Identify which cell holds the provided text, then report its [X, Y] central coordinate. 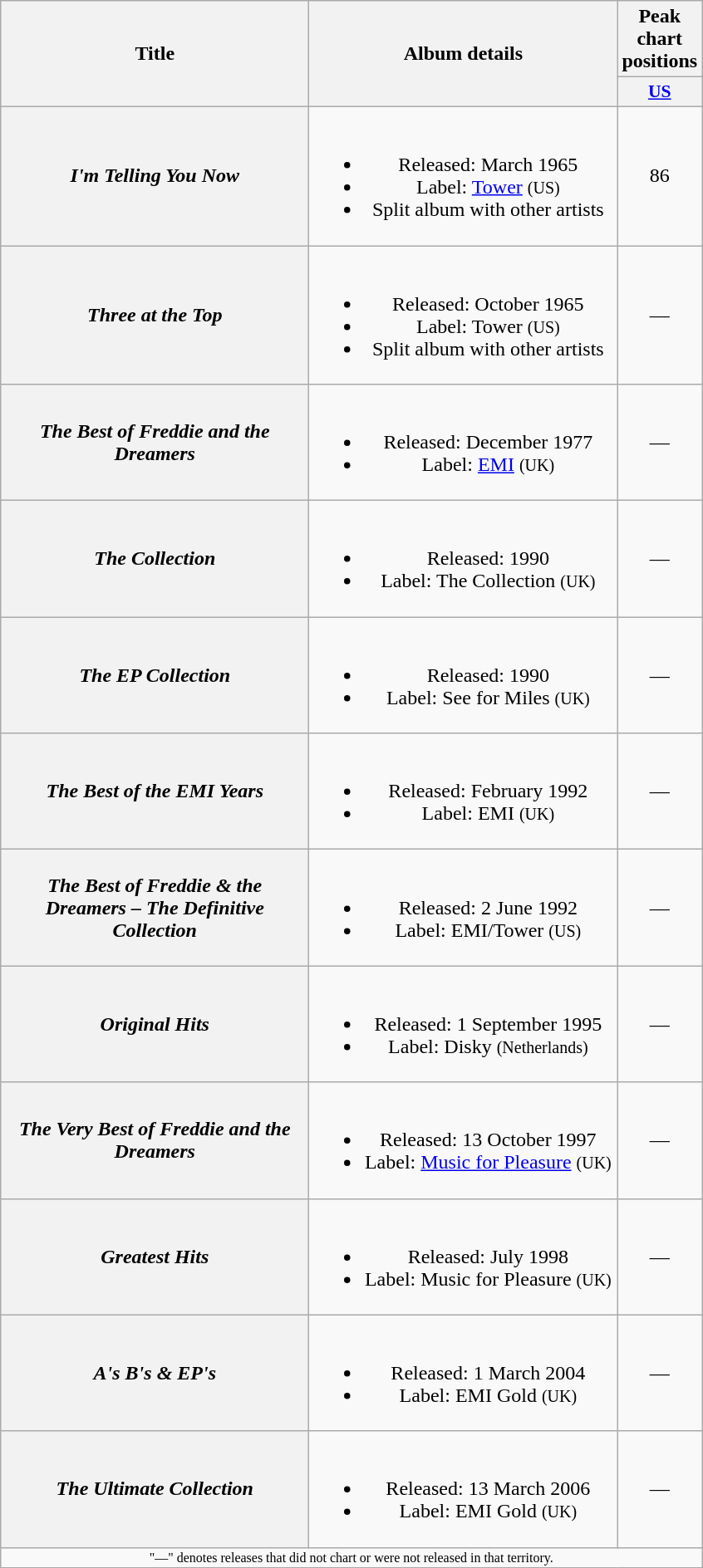
Album details [464, 54]
The Best of Freddie & the Dreamers – The Definitive Collection [155, 908]
A's B's & EP's [155, 1373]
The Very Best of Freddie and the Dreamers [155, 1140]
Released: 1990Label: See for Miles (UK) [464, 675]
Released: October 1965Label: Tower (US)Split album with other artists [464, 316]
Released: 1990Label: The Collection (UK) [464, 559]
Released: July 1998Label: Music for Pleasure (UK) [464, 1257]
Released: 1 September 1995Label: Disky (Netherlands) [464, 1024]
The Ultimate Collection [155, 1489]
Released: 2 June 1992Label: EMI/Tower (US) [464, 908]
Released: 1 March 2004Label: EMI Gold (UK) [464, 1373]
Original Hits [155, 1024]
"—" denotes releases that did not chart or were not released in that territory. [351, 1557]
86 [660, 176]
The Collection [155, 559]
I'm Telling You Now [155, 176]
Title [155, 54]
US [660, 92]
Released: February 1992Label: EMI (UK) [464, 791]
The EP Collection [155, 675]
Released: 13 March 2006Label: EMI Gold (UK) [464, 1489]
The Best of Freddie and the Dreamers [155, 443]
Three at the Top [155, 316]
Released: 13 October 1997Label: Music for Pleasure (UK) [464, 1140]
Released: March 1965Label: Tower (US)Split album with other artists [464, 176]
Released: December 1977Label: EMI (UK) [464, 443]
Peak chartpositions [660, 39]
The Best of the EMI Years [155, 791]
Greatest Hits [155, 1257]
